Extract the [x, y] coordinate from the center of the cell holding the provided text.  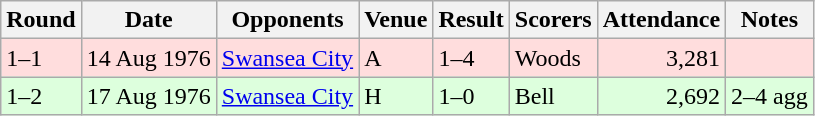
Opponents [287, 20]
Woods [553, 58]
1–0 [471, 96]
Attendance [661, 20]
Venue [396, 20]
Bell [553, 96]
Result [471, 20]
Scorers [553, 20]
1–4 [471, 58]
17 Aug 1976 [148, 96]
14 Aug 1976 [148, 58]
2,692 [661, 96]
A [396, 58]
Date [148, 20]
1–2 [41, 96]
2–4 agg [770, 96]
Round [41, 20]
1–1 [41, 58]
Notes [770, 20]
H [396, 96]
3,281 [661, 58]
